Provide the (X, Y) coordinate of the cell's center where the given text is located.  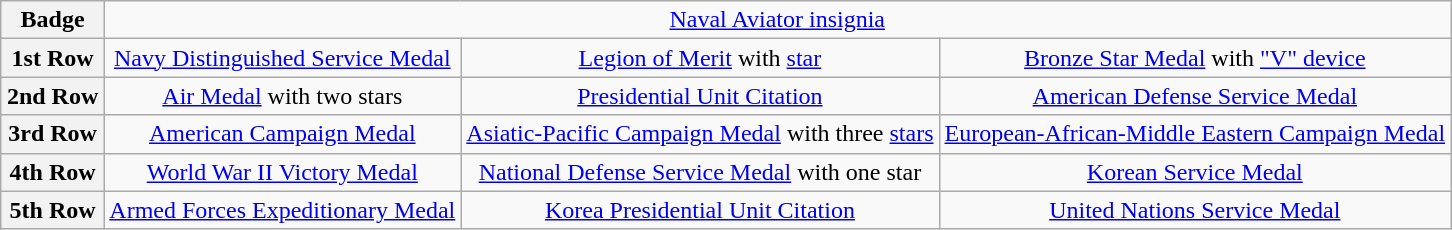
Air Medal with two stars (282, 96)
Legion of Merit with star (700, 58)
American Campaign Medal (282, 134)
1st Row (52, 58)
Bronze Star Medal with "V" device (1195, 58)
2nd Row (52, 96)
European-African-Middle Eastern Campaign Medal (1195, 134)
5th Row (52, 210)
Korean Service Medal (1195, 172)
Naval Aviator insignia (778, 20)
Navy Distinguished Service Medal (282, 58)
Asiatic-Pacific Campaign Medal with three stars (700, 134)
National Defense Service Medal with one star (700, 172)
World War II Victory Medal (282, 172)
Badge (52, 20)
Korea Presidential Unit Citation (700, 210)
American Defense Service Medal (1195, 96)
United Nations Service Medal (1195, 210)
Armed Forces Expeditionary Medal (282, 210)
Presidential Unit Citation (700, 96)
3rd Row (52, 134)
4th Row (52, 172)
